Extract the [x, y] coordinate from the center of the cell holding the provided text.  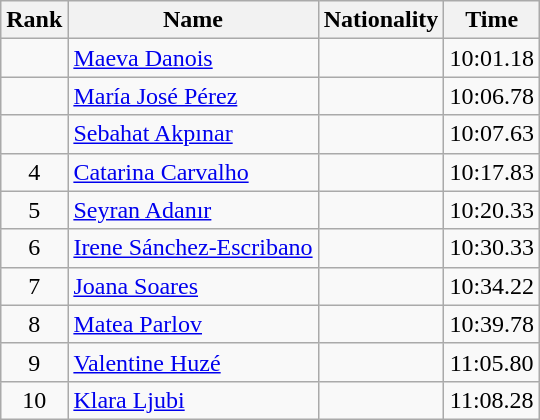
Nationality [381, 20]
10:07.63 [492, 134]
10:01.18 [492, 58]
10:17.83 [492, 172]
11:08.28 [492, 400]
Valentine Huzé [193, 362]
Rank [34, 20]
Time [492, 20]
Name [193, 20]
5 [34, 210]
9 [34, 362]
11:05.80 [492, 362]
Irene Sánchez-Escribano [193, 248]
Klara Ljubi [193, 400]
Matea Parlov [193, 324]
Joana Soares [193, 286]
4 [34, 172]
Seyran Adanır [193, 210]
10:39.78 [492, 324]
María José Pérez [193, 96]
Catarina Carvalho [193, 172]
10:06.78 [492, 96]
10:30.33 [492, 248]
7 [34, 286]
10:20.33 [492, 210]
10:34.22 [492, 286]
6 [34, 248]
8 [34, 324]
Sebahat Akpınar [193, 134]
10 [34, 400]
Maeva Danois [193, 58]
